Capture the cell that displays the provided text and extract its (x, y) central coordinate. 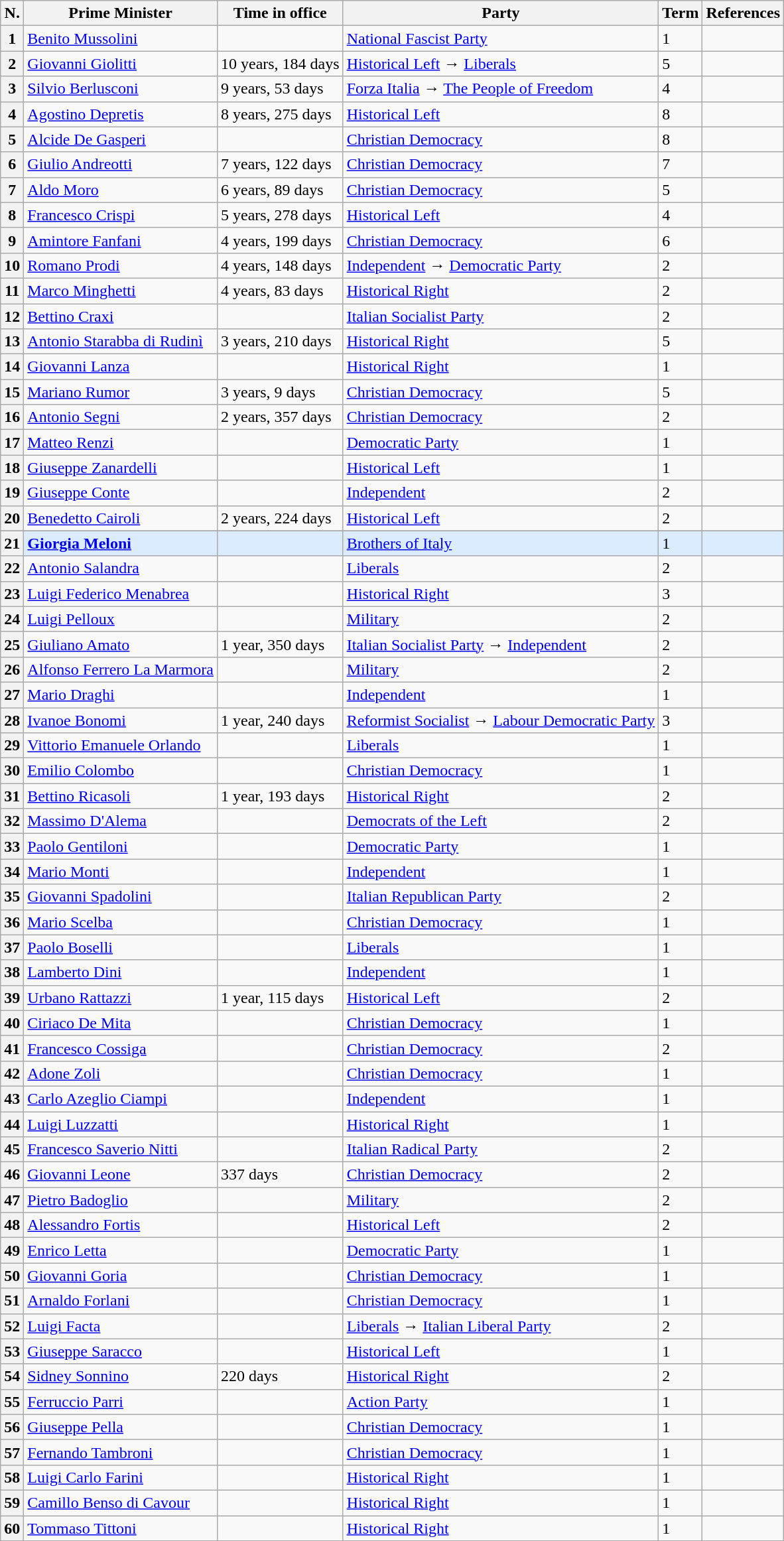
Luigi Federico Menabrea (121, 594)
Historical Left → Liberals (501, 64)
Bettino Ricasoli (121, 796)
59 (12, 1503)
Mario Scelba (121, 922)
40 (12, 1023)
Fernando Tambroni (121, 1452)
21 (12, 543)
Francesco Saverio Nitti (121, 1150)
Alfonso Ferrero La Marmora (121, 669)
Alessandro Fortis (121, 1225)
Mariano Rumor (121, 392)
Mario Draghi (121, 695)
Massimo D'Alema (121, 821)
2 years, 224 days (280, 518)
10 years, 184 days (280, 64)
Giuliano Amato (121, 644)
Giulio Andreotti (121, 165)
52 (12, 1326)
Antonio Starabba di Rudinì (121, 342)
17 (12, 442)
Action Party (501, 1402)
Independent → Democratic Party (501, 265)
Paolo Boselli (121, 947)
Francesco Crispi (121, 215)
29 (12, 746)
Italian Republican Party (501, 897)
57 (12, 1452)
N. (12, 13)
Forza Italia → The People of Freedom (501, 89)
Tommaso Tittoni (121, 1528)
50 (12, 1276)
51 (12, 1301)
56 (12, 1427)
Giorgia Meloni (121, 543)
Benito Mussolini (121, 38)
National Fascist Party (501, 38)
39 (12, 998)
19 (12, 493)
13 (12, 342)
Urbano Rattazzi (121, 998)
26 (12, 669)
3 years, 210 days (280, 342)
Aldo Moro (121, 190)
Alcide De Gasperi (121, 139)
14 (12, 367)
Term (681, 13)
Adone Zoli (121, 1073)
337 days (280, 1175)
220 days (280, 1376)
Italian Socialist Party (501, 316)
Enrico Letta (121, 1250)
Agostino Depretis (121, 114)
1 year, 350 days (280, 644)
10 (12, 265)
Vittorio Emanuele Orlando (121, 746)
1 year, 193 days (280, 796)
43 (12, 1099)
48 (12, 1225)
Italian Socialist Party → Independent (501, 644)
Carlo Azeglio Ciampi (121, 1099)
Giovanni Giolitti (121, 64)
11 (12, 291)
35 (12, 897)
Matteo Renzi (121, 442)
Giuseppe Conte (121, 493)
Bettino Craxi (121, 316)
Emilio Colombo (121, 771)
Ciriaco De Mita (121, 1023)
9 years, 53 days (280, 89)
5 years, 278 days (280, 215)
Time in office (280, 13)
9 (12, 240)
44 (12, 1124)
12 (12, 316)
Liberals → Italian Liberal Party (501, 1326)
Democrats of the Left (501, 821)
18 (12, 468)
Marco Minghetti (121, 291)
42 (12, 1073)
Prime Minister (121, 13)
58 (12, 1477)
Giovanni Spadolini (121, 897)
Romano Prodi (121, 265)
16 (12, 417)
47 (12, 1200)
Sidney Sonnino (121, 1376)
15 (12, 392)
Mario Monti (121, 872)
Luigi Pelloux (121, 619)
4 years, 83 days (280, 291)
49 (12, 1250)
Party (501, 13)
4 years, 199 days (280, 240)
34 (12, 872)
Amintore Fanfani (121, 240)
8 years, 275 days (280, 114)
55 (12, 1402)
28 (12, 720)
36 (12, 922)
1 year, 115 days (280, 998)
Giuseppe Saracco (121, 1351)
30 (12, 771)
3 years, 9 days (280, 392)
45 (12, 1150)
Reformist Socialist → Labour Democratic Party (501, 720)
Ivanoe Bonomi (121, 720)
References (743, 13)
Pietro Badoglio (121, 1200)
Antonio Segni (121, 417)
Luigi Facta (121, 1326)
Italian Radical Party (501, 1150)
32 (12, 821)
38 (12, 972)
Giovanni Lanza (121, 367)
20 (12, 518)
Paolo Gentiloni (121, 846)
46 (12, 1175)
Francesco Cossiga (121, 1048)
22 (12, 569)
Giuseppe Zanardelli (121, 468)
Luigi Carlo Farini (121, 1477)
27 (12, 695)
Luigi Luzzatti (121, 1124)
Benedetto Cairoli (121, 518)
Giuseppe Pella (121, 1427)
6 years, 89 days (280, 190)
37 (12, 947)
Giovanni Leone (121, 1175)
Silvio Berlusconi (121, 89)
33 (12, 846)
Camillo Benso di Cavour (121, 1503)
60 (12, 1528)
31 (12, 796)
25 (12, 644)
2 years, 357 days (280, 417)
54 (12, 1376)
4 years, 148 days (280, 265)
23 (12, 594)
53 (12, 1351)
Brothers of Italy (501, 543)
7 years, 122 days (280, 165)
24 (12, 619)
Lamberto Dini (121, 972)
Ferruccio Parri (121, 1402)
41 (12, 1048)
1 year, 240 days (280, 720)
Arnaldo Forlani (121, 1301)
Giovanni Goria (121, 1276)
Antonio Salandra (121, 569)
